Determine the [x, y] coordinate at the center of the cell enclosing the given text.  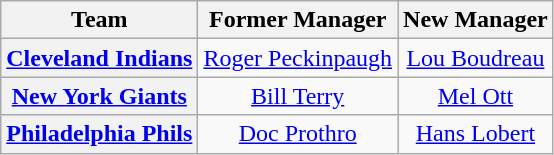
Cleveland Indians [100, 58]
Hans Lobert [476, 134]
Team [100, 20]
New Manager [476, 20]
Former Manager [298, 20]
Lou Boudreau [476, 58]
Bill Terry [298, 96]
Mel Ott [476, 96]
Philadelphia Phils [100, 134]
Roger Peckinpaugh [298, 58]
New York Giants [100, 96]
Doc Prothro [298, 134]
